Identify which cell holds the provided text, then report its (x, y) central coordinate. 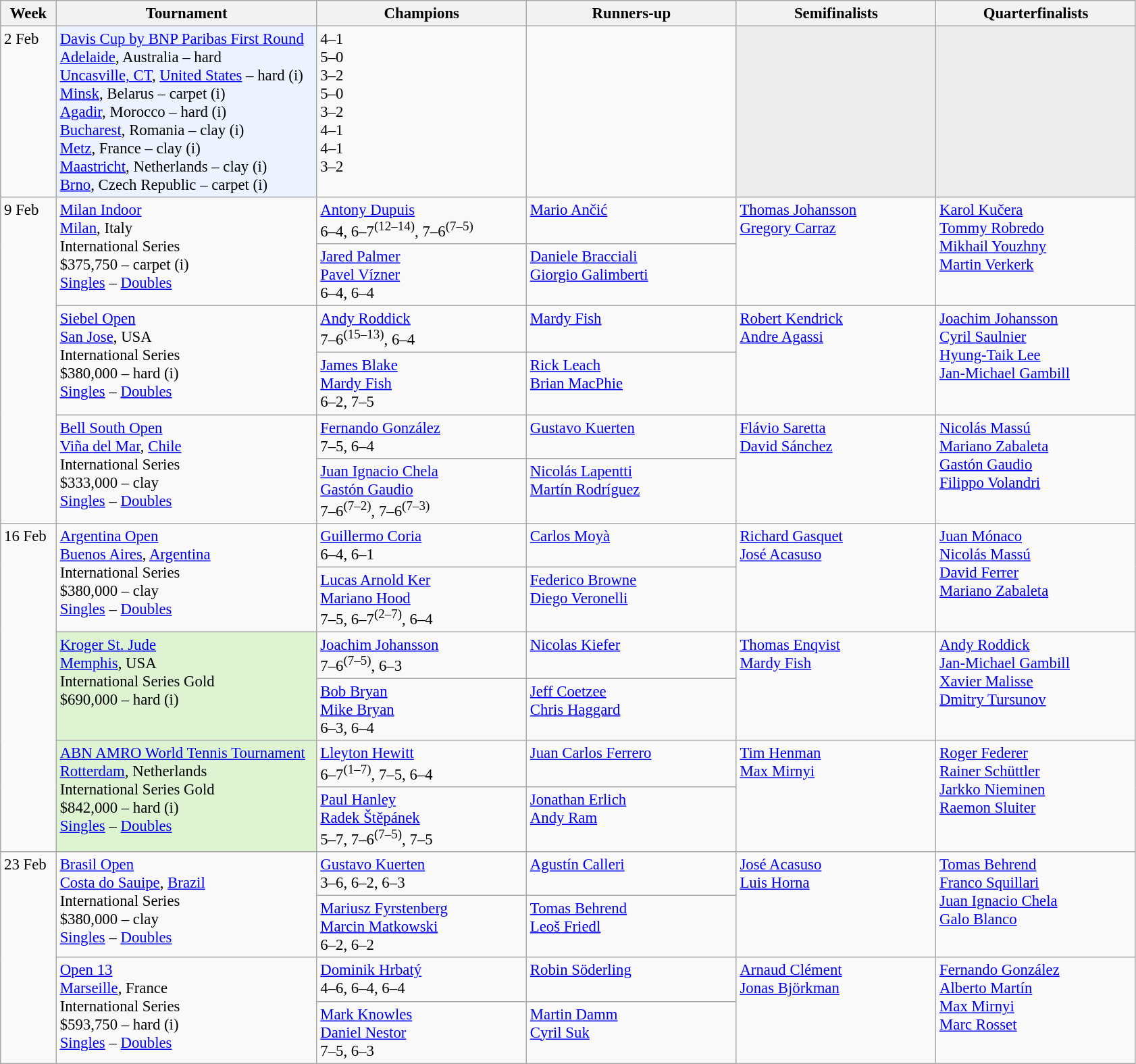
Federico Browne Diego Veronelli (632, 599)
Thomas Enqvist Mardy Fish (836, 686)
Jonathan Erlich Andy Ram (632, 819)
Mardy Fish (632, 330)
Daniele Bracciali Giorgio Galimberti (632, 275)
Joachim Johansson7–6(7–5), 6–3 (421, 655)
Karol Kučera Tommy Robredo Mikhail Youzhny Martin Verkerk (1036, 251)
Tomas Behrend Franco Squillari Juan Ignacio Chela Galo Blanco (1036, 905)
4–1 5–0 3–2 5–0 3–2 4–1 4–1 3–2 (421, 112)
Fernando González7–5, 6–4 (421, 436)
Week (28, 14)
Gustavo Kuerten 3–6, 6–2, 6–3 (421, 874)
23 Feb (28, 957)
Tomas Behrend Leoš Friedl (632, 927)
Arnaud Clément Jonas Björkman (836, 1011)
Andy Roddick7–6(15–13), 6–4 (421, 330)
Champions (421, 14)
Mario Ančić (632, 220)
Runners-up (632, 14)
Richard Gasquet José Acasuso (836, 577)
Semifinalists (836, 14)
Antony Dupuis6–4, 6–7(12–14), 7–6(7–5) (421, 220)
Fernando González Alberto Martín Max Mirnyi Marc Rosset (1036, 1011)
Guillermo Coria6–4, 6–1 (421, 544)
Bell South OpenViña del Mar, ChileInternational Series$333,000 – clay Singles – Doubles (186, 469)
Quarterfinalists (1036, 14)
16 Feb (28, 688)
Flávio Saretta David Sánchez (836, 469)
Roger Federer Rainer Schüttler Jarkko Nieminen Raemon Sluiter (1036, 796)
Lleyton Hewitt6–7(1–7), 7–5, 6–4 (421, 763)
2 Feb (28, 112)
Argentina OpenBuenos Aires, ArgentinaInternational Series$380,000 – clay Singles – Doubles (186, 577)
Siebel OpenSan Jose, USAInternational Series$380,000 – hard (i) Singles – Doubles (186, 361)
Dominik Hrbatý4–6, 6–4, 6–4 (421, 980)
Nicolas Kiefer (632, 655)
Mariusz Fyrstenberg Marcin Matkowski 6–2, 6–2 (421, 927)
9 Feb (28, 360)
Tim Henman Max Mirnyi (836, 796)
Paul Hanley Radek Štěpánek5–7, 7–6(7–5), 7–5 (421, 819)
Juan Mónaco Nicolás Massú David Ferrer Mariano Zabaleta (1036, 577)
Mark Knowles Daniel Nestor7–5, 6–3 (421, 1032)
Jeff Coetzee Chris Haggard (632, 709)
Milan Indoor Milan, ItalyInternational Series$375,750 – carpet (i) Singles – Doubles (186, 251)
Open 13 Marseille, FranceInternational Series$593,750 – hard (i) Singles – Doubles (186, 1011)
Andy Roddick Jan-Michael Gambill Xavier Malisse Dmitry Tursunov (1036, 686)
Rick Leach Brian MacPhie (632, 384)
Thomas Johansson Gregory Carraz (836, 251)
Agustín Calleri (632, 874)
Nicolás Lapentti Martín Rodríguez (632, 490)
Juan Carlos Ferrero (632, 763)
Gustavo Kuerten (632, 436)
Tournament (186, 14)
Carlos Moyà (632, 544)
Joachim Johansson Cyril Saulnier Hyung-Taik Lee Jan-Michael Gambill (1036, 361)
Kroger St. JudeMemphis, USAInternational Series Gold$690,000 – hard (i) (186, 686)
Bob Bryan Mike Bryan6–3, 6–4 (421, 709)
Robin Söderling (632, 980)
José Acasuso Luis Horna (836, 905)
Juan Ignacio Chela Gastón Gaudio7–6(7–2), 7–6(7–3) (421, 490)
Robert Kendrick Andre Agassi (836, 361)
James Blake Mardy Fish6–2, 7–5 (421, 384)
Lucas Arnold Ker Mariano Hood7–5, 6–7(2–7), 6–4 (421, 599)
Brasil Open Costa do Sauipe, BrazilInternational Series$380,000 – clay Singles – Doubles (186, 905)
Jared Palmer Pavel Vízner6–4, 6–4 (421, 275)
ABN AMRO World Tennis Tournament Rotterdam, NetherlandsInternational Series Gold$842,000 – hard (i) Singles – Doubles (186, 796)
Martin Damm Cyril Suk (632, 1032)
Nicolás Massú Mariano Zabaleta Gastón Gaudio Filippo Volandri (1036, 469)
